Extract the [x, y] coordinate from the center of the cell holding the provided text.  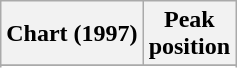
Peakposition [189, 34]
Chart (1997) [72, 34]
